Locate the cell with the specified text and output its [x, y] center coordinate. 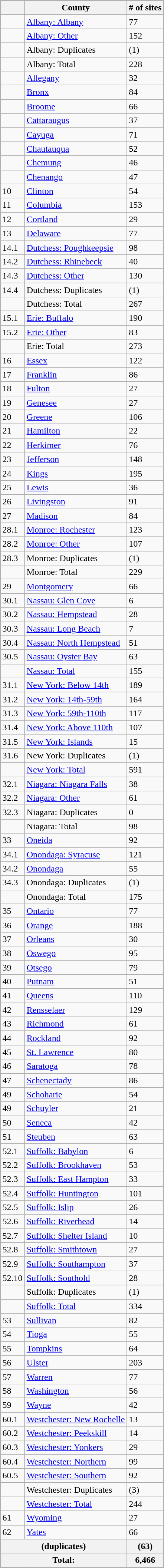
Wayne [76, 1405]
31.6 [13, 756]
91 [145, 501]
Herkimer [76, 445]
34.3 [13, 883]
Suffolk: Huntington [76, 1193]
71 [145, 135]
34.2 [13, 869]
31.5 [13, 741]
(63) [145, 1546]
Dutchess: Total [76, 304]
30.1 [13, 600]
52.3 [13, 1179]
Putnam [76, 982]
Suffolk: Islip [76, 1208]
New York: Total [76, 770]
Oneida [76, 840]
117 [145, 713]
Suffolk: Babylon [76, 1151]
Tompkins [76, 1348]
Monroe: Total [76, 572]
St. Lawrence [76, 1052]
Monroe: Rochester [76, 530]
31.1 [13, 685]
Cayuga [76, 135]
39 [13, 968]
Allegany [76, 78]
110 [145, 996]
Suffolk: East Hampton [76, 1179]
(duplicates) [64, 1546]
64 [145, 1348]
7 [145, 629]
11 [13, 205]
Dutchess: Poughkeepsie [76, 247]
Rockland [76, 1038]
155 [145, 671]
52.8 [13, 1250]
Dutchess: Rhinebeck [76, 261]
Cattaraugus [76, 121]
Niagara: Niagara Falls [76, 784]
County [76, 7]
34.1 [13, 854]
31.4 [13, 727]
Rensselaer [76, 1010]
32 [145, 78]
Nassau: North Hempstead [76, 643]
Clinton [76, 191]
Albany: Other [76, 36]
Erie: Other [76, 332]
Richmond [76, 1024]
Greene [76, 417]
203 [145, 1363]
267 [145, 304]
95 [145, 953]
12 [13, 219]
Total: [64, 1560]
28.2 [13, 544]
28.1 [13, 530]
Onondaga [76, 869]
Saratoga [76, 1066]
Westchester: Northern [76, 1462]
Monroe: Duplicates [76, 558]
Ontario [76, 911]
Montgomery [76, 586]
Albany: Total [76, 64]
52.2 [13, 1165]
Westchester: Southern [76, 1476]
23 [13, 459]
60.4 [13, 1462]
Onondaga: Duplicates [76, 883]
60.5 [13, 1476]
Jefferson [76, 459]
20 [13, 417]
Albany: Duplicates [76, 50]
6,466 [145, 1560]
Nassau: Glen Cove [76, 600]
Westchester: Yonkers [76, 1447]
Queens [76, 996]
Nassau: Oyster Bay [76, 657]
43 [13, 1024]
Suffolk: Brookhaven [76, 1165]
Franklin [76, 375]
19 [13, 403]
30.3 [13, 629]
28.3 [13, 558]
Orange [76, 925]
58 [13, 1391]
14.3 [13, 276]
52.4 [13, 1193]
Cortland [76, 219]
76 [145, 445]
Madison [76, 516]
Wyoming [76, 1518]
Lewis [76, 487]
14.2 [13, 261]
152 [145, 36]
Niagara: Other [76, 798]
153 [145, 205]
32.3 [13, 812]
41 [13, 996]
Nassau: Long Beach [76, 629]
17 [13, 375]
82 [145, 1320]
189 [145, 685]
57 [13, 1377]
Steuben [76, 1137]
Onondaga: Syracuse [76, 854]
30.4 [13, 643]
60.3 [13, 1447]
244 [145, 1504]
44 [13, 1038]
Suffolk: Duplicates [76, 1292]
106 [145, 417]
Sullivan [76, 1320]
Westchester: New Rochelle [76, 1419]
15 [145, 741]
175 [145, 897]
Westchester: Peekskill [76, 1433]
228 [145, 64]
Nassau: Hempstead [76, 615]
30.5 [13, 657]
52.9 [13, 1264]
Westchester: Total [76, 1504]
79 [145, 968]
Suffolk: Total [76, 1306]
129 [145, 1010]
15.2 [13, 332]
Monroe: Other [76, 544]
New York: Islands [76, 741]
52.5 [13, 1208]
14.4 [13, 290]
Tioga [76, 1334]
121 [145, 854]
Niagara: Duplicates [76, 812]
New York: 14th-59th [76, 699]
Livingston [76, 501]
45 [13, 1052]
Schuyler [76, 1109]
Kings [76, 473]
Delaware [76, 233]
Erie: Total [76, 346]
Dutchess: Duplicates [76, 290]
Chemung [76, 163]
31.3 [13, 713]
Onondaga: Total [76, 897]
14.1 [13, 247]
190 [145, 318]
30 [145, 939]
Columbia [76, 205]
334 [145, 1306]
Niagara: Total [76, 826]
Yates [76, 1532]
229 [145, 572]
New York: Above 110th [76, 727]
Broome [76, 106]
164 [145, 699]
Washington [76, 1391]
Dutchess: Other [76, 276]
Genesee [76, 403]
Warren [76, 1377]
25 [13, 487]
32.1 [13, 784]
Fulton [76, 389]
32.2 [13, 798]
Erie: Buffalo [76, 318]
18 [13, 389]
Suffolk: Shelter Island [76, 1236]
195 [145, 473]
130 [145, 276]
101 [145, 1193]
30.2 [13, 615]
591 [145, 770]
Essex [76, 360]
59 [13, 1405]
New York: Below 14th [76, 685]
Westchester: Duplicates [76, 1490]
35 [13, 911]
78 [145, 1066]
Hamilton [76, 431]
New York: Duplicates [76, 756]
52.7 [13, 1236]
# of sites [145, 7]
62 [13, 1532]
60.2 [13, 1433]
122 [145, 360]
273 [145, 346]
52 [145, 149]
Chenango [76, 177]
Ulster [76, 1363]
Suffolk: Smithtown [76, 1250]
15.1 [13, 318]
80 [145, 1052]
Suffolk: Riverhead [76, 1222]
(3) [145, 1490]
83 [145, 332]
Schoharie [76, 1094]
Chautauqua [76, 149]
0 [145, 812]
Bronx [76, 92]
52.10 [13, 1278]
Nassau: Total [76, 671]
Suffolk: Southold [76, 1278]
Oswego [76, 953]
52.6 [13, 1222]
New York: 59th-110th [76, 713]
50 [13, 1123]
Seneca [76, 1123]
60.1 [13, 1419]
Albany: Albany [76, 22]
123 [145, 530]
Suffolk: Southampton [76, 1264]
Orleans [76, 939]
188 [145, 925]
52.1 [13, 1151]
148 [145, 459]
99 [145, 1462]
31.2 [13, 699]
Schenectady [76, 1080]
16 [13, 360]
Otsego [76, 968]
24 [13, 473]
